Find where the given text appears and provide that cell's center as [X, Y] coordinate. 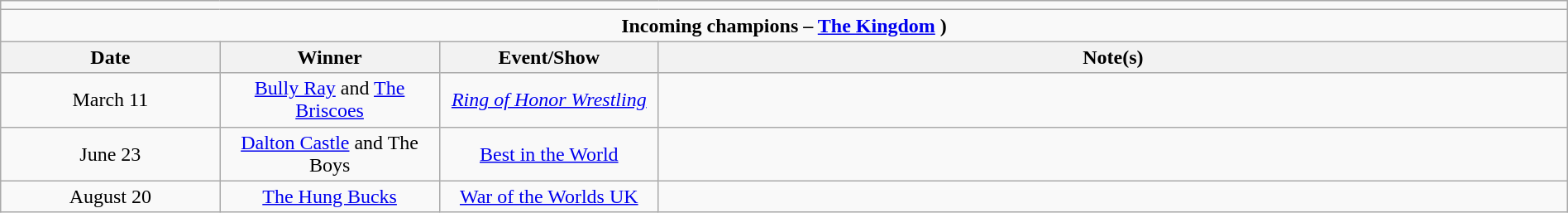
August 20 [111, 196]
March 11 [111, 99]
The Hung Bucks [329, 196]
Incoming champions – The Kingdom ) [784, 26]
Winner [329, 57]
War of the Worlds UK [549, 196]
Date [111, 57]
Dalton Castle and The Boys [329, 154]
Bully Ray and The Briscoes [329, 99]
June 23 [111, 154]
Note(s) [1113, 57]
Ring of Honor Wrestling [549, 99]
Best in the World [549, 154]
Event/Show [549, 57]
